Search for the cell housing the specified text and yield its (x, y) center coordinate. 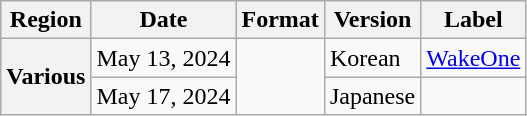
May 17, 2024 (164, 96)
WakeOne (474, 58)
Japanese (372, 96)
Date (164, 20)
Version (372, 20)
Korean (372, 58)
Various (46, 77)
Region (46, 20)
Format (280, 20)
May 13, 2024 (164, 58)
Label (474, 20)
